From the cell containing the given text, extract its center point as [x, y] coordinate. 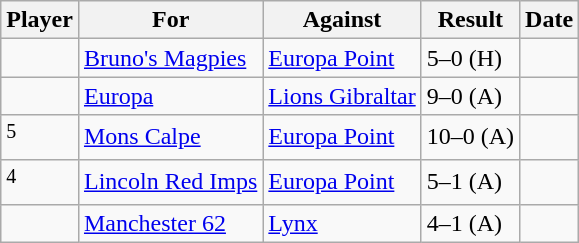
Mons Calpe [170, 138]
For [170, 20]
Europa [170, 96]
5 [40, 138]
4–1 (A) [470, 223]
10–0 (A) [470, 138]
5–1 (A) [470, 182]
Lincoln Red Imps [170, 182]
5–0 (H) [470, 58]
Lynx [342, 223]
9–0 (A) [470, 96]
Against [342, 20]
Result [470, 20]
Manchester 62 [170, 223]
Bruno's Magpies [170, 58]
Lions Gibraltar [342, 96]
4 [40, 182]
Player [40, 20]
Date [550, 20]
